Identify which cell holds the provided text, then report its (x, y) central coordinate. 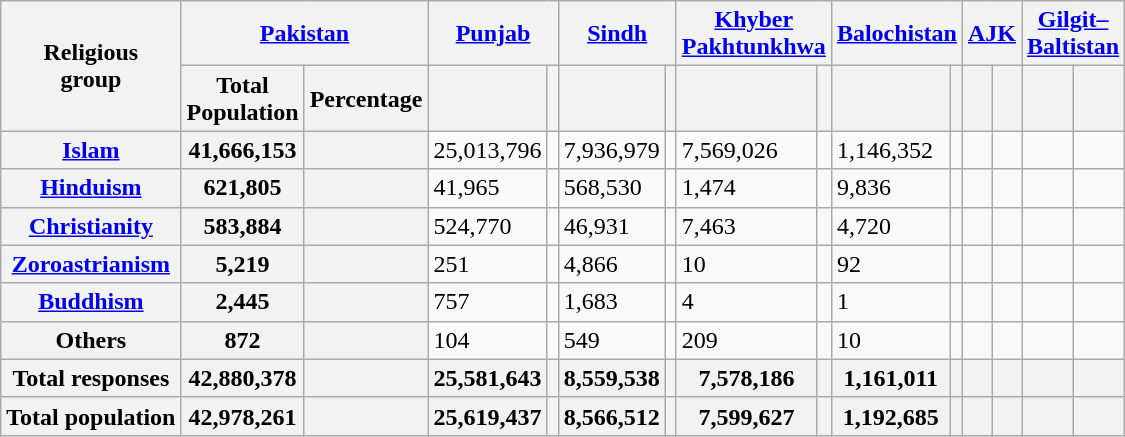
Pakistan (304, 34)
Total population (91, 416)
Islam (91, 150)
8,559,538 (612, 378)
872 (242, 340)
2,445 (242, 302)
25,013,796 (488, 150)
42,880,378 (242, 378)
AJK (992, 34)
42,978,261 (242, 416)
Balochistan (896, 34)
Sindh (617, 34)
Zoroastrianism (91, 264)
524,770 (488, 226)
41,965 (488, 188)
7,578,186 (746, 378)
4,720 (890, 226)
KhyberPakhtunkhwa (754, 34)
TotalPopulation (242, 98)
1,192,685 (890, 416)
Hinduism (91, 188)
1,146,352 (890, 150)
4,866 (612, 264)
757 (488, 302)
1 (890, 302)
Christianity (91, 226)
1,474 (746, 188)
7,569,026 (746, 150)
549 (612, 340)
7,599,627 (746, 416)
568,530 (612, 188)
9,836 (890, 188)
621,805 (242, 188)
25,581,643 (488, 378)
Religiousgroup (91, 66)
4 (746, 302)
46,931 (612, 226)
Others (91, 340)
Total responses (91, 378)
8,566,512 (612, 416)
104 (488, 340)
Percentage (366, 98)
Buddhism (91, 302)
Gilgit–Baltistan (1074, 34)
1,683 (612, 302)
7,463 (746, 226)
Punjab (493, 34)
41,666,153 (242, 150)
1,161,011 (890, 378)
209 (746, 340)
583,884 (242, 226)
92 (890, 264)
5,219 (242, 264)
25,619,437 (488, 416)
251 (488, 264)
7,936,979 (612, 150)
